Output the (X, Y) coordinate of the center of the cell containing the given text.  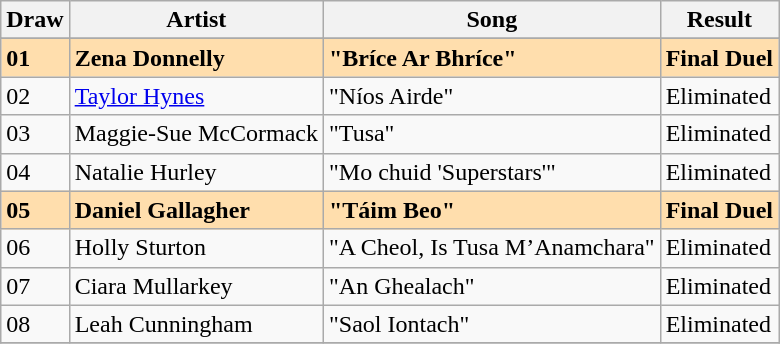
Taylor Hynes (196, 96)
Daniel Gallagher (196, 210)
"Bríce Ar Bhríce" (492, 58)
01 (35, 58)
"Tusa" (492, 134)
Zena Donnelly (196, 58)
Song (492, 20)
06 (35, 248)
Leah Cunningham (196, 324)
"An Ghealach" (492, 286)
"Táim Beo" (492, 210)
Maggie-Sue McCormack (196, 134)
Natalie Hurley (196, 172)
"Níos Airde" (492, 96)
Result (719, 20)
"A Cheol, Is Tusa M’Anamchara" (492, 248)
Ciara Mullarkey (196, 286)
Holly Sturton (196, 248)
Draw (35, 20)
"Mo chuid 'Superstars'" (492, 172)
03 (35, 134)
Artist (196, 20)
07 (35, 286)
"Saol Iontach" (492, 324)
05 (35, 210)
02 (35, 96)
08 (35, 324)
04 (35, 172)
